Pinpoint the cell where the given text exists, returning its [X, Y] midpoint coordinate. 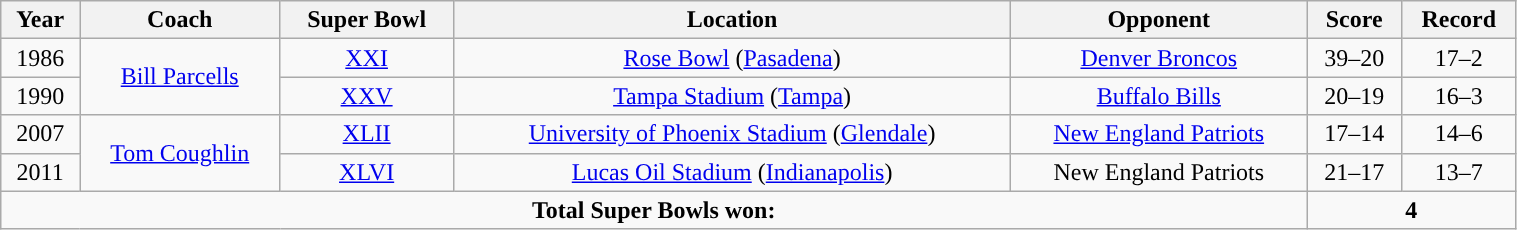
XXV [366, 96]
Coach [180, 20]
Opponent [1159, 20]
Total Super Bowls won: [654, 210]
XLVI [366, 172]
2011 [40, 172]
Score [1354, 20]
Denver Broncos [1159, 58]
Tom Coughlin [180, 153]
Tampa Stadium (Tampa) [732, 96]
Location [732, 20]
17–14 [1354, 134]
20–19 [1354, 96]
2007 [40, 134]
Super Bowl [366, 20]
16–3 [1459, 96]
Bill Parcells [180, 77]
Record [1459, 20]
Year [40, 20]
13–7 [1459, 172]
1986 [40, 58]
21–17 [1354, 172]
XXI [366, 58]
Lucas Oil Stadium (Indianapolis) [732, 172]
4 [1412, 210]
1990 [40, 96]
Buffalo Bills [1159, 96]
17–2 [1459, 58]
14–6 [1459, 134]
XLII [366, 134]
University of Phoenix Stadium (Glendale) [732, 134]
Rose Bowl (Pasadena) [732, 58]
39–20 [1354, 58]
